Locate the cell with the specified text and output its [X, Y] center coordinate. 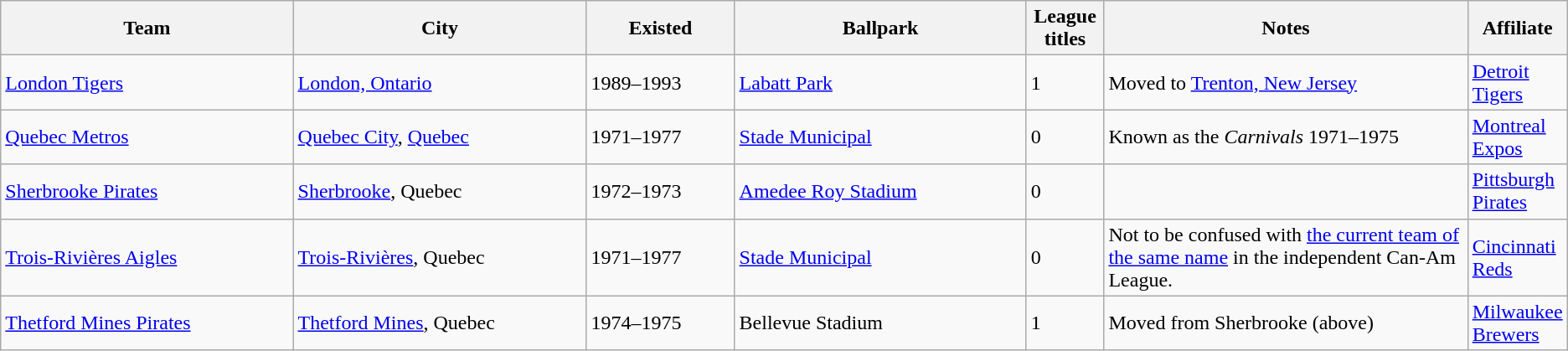
Detroit Tigers [1518, 82]
Affiliate [1518, 28]
Not to be confused with the current team of the same name in the independent Can-Am League. [1286, 257]
Montreal Expos [1518, 137]
Amedee Roy Stadium [880, 191]
Trois-Rivières Aigles [147, 257]
Moved from Sherbrooke (above) [1286, 323]
Existed [660, 28]
Quebec Metros [147, 137]
Notes [1286, 28]
Cincinnati Reds [1518, 257]
Ballpark [880, 28]
1989–1993 [660, 82]
Team [147, 28]
Thetford Mines, Quebec [440, 323]
London Tigers [147, 82]
Milwaukee Brewers [1518, 323]
League titles [1065, 28]
Sherbrooke, Quebec [440, 191]
Sherbrooke Pirates [147, 191]
1974–1975 [660, 323]
Thetford Mines Pirates [147, 323]
City [440, 28]
London, Ontario [440, 82]
Labatt Park [880, 82]
1972–1973 [660, 191]
Quebec City, Quebec [440, 137]
Pittsburgh Pirates [1518, 191]
Trois-Rivières, Quebec [440, 257]
Known as the Carnivals 1971–1975 [1286, 137]
Bellevue Stadium [880, 323]
Moved to Trenton, New Jersey [1286, 82]
